Return (X, Y) of the center of cell containing provided text 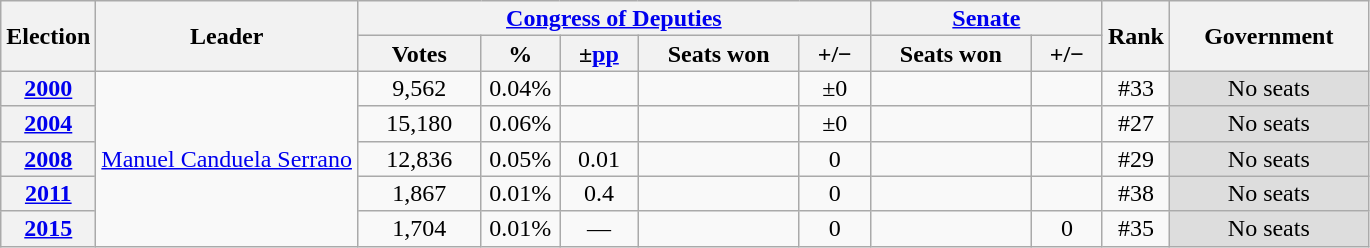
12,836 (419, 158)
#33 (1136, 88)
9,562 (419, 88)
1,704 (419, 228)
2008 (48, 158)
#35 (1136, 228)
0.06% (520, 124)
#29 (1136, 158)
2004 (48, 124)
0.01 (600, 158)
0.4 (600, 194)
#27 (1136, 124)
Government (1270, 36)
1,867 (419, 194)
Manuel Canduela Serrano (227, 158)
Rank (1136, 36)
2011 (48, 194)
Congress of Deputies (614, 18)
±pp (600, 54)
#38 (1136, 194)
Leader (227, 36)
Senate (986, 18)
— (600, 228)
2015 (48, 228)
0.05% (520, 158)
2000 (48, 88)
Election (48, 36)
Votes (419, 54)
0.04% (520, 88)
% (520, 54)
15,180 (419, 124)
